Provide the (x, y) coordinate of the cell's center where the given text is located.  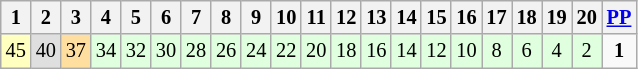
11 (316, 17)
32 (136, 51)
PP (620, 17)
22 (286, 51)
37 (76, 51)
28 (196, 51)
15 (436, 17)
26 (226, 51)
9 (256, 17)
40 (46, 51)
7 (196, 17)
45 (16, 51)
5 (136, 17)
13 (376, 17)
17 (497, 17)
3 (76, 17)
24 (256, 51)
19 (557, 17)
30 (166, 51)
34 (106, 51)
